Identify which cell holds the provided text, then report its [x, y] central coordinate. 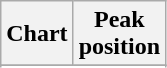
Peakposition [119, 34]
Chart [37, 34]
